Locate the cell with the specified text and output its [X, Y] center coordinate. 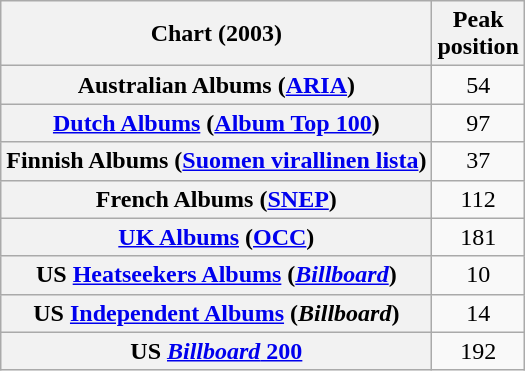
US Billboard 200 [216, 351]
UK Albums (OCC) [216, 237]
14 [478, 313]
192 [478, 351]
Chart (2003) [216, 34]
Finnish Albums (Suomen virallinen lista) [216, 161]
181 [478, 237]
US Heatseekers Albums (Billboard) [216, 275]
Australian Albums (ARIA) [216, 85]
Dutch Albums (Album Top 100) [216, 123]
112 [478, 199]
37 [478, 161]
Peakposition [478, 34]
10 [478, 275]
97 [478, 123]
French Albums (SNEP) [216, 199]
54 [478, 85]
US Independent Albums (Billboard) [216, 313]
